Return [X, Y] of the center of cell containing provided text 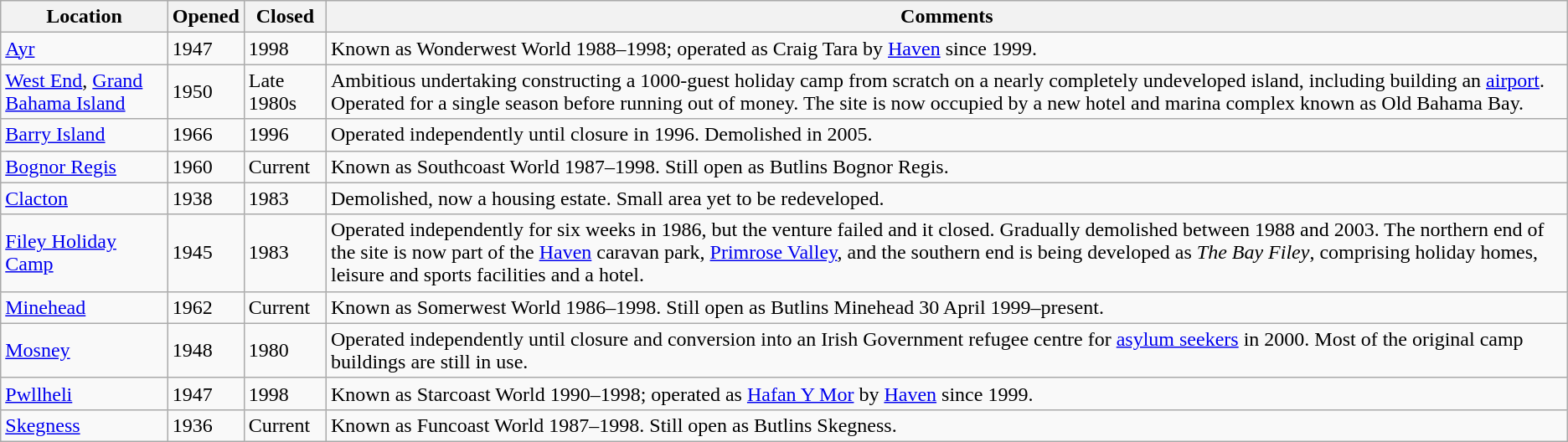
Skegness [84, 425]
Comments [947, 17]
1936 [206, 425]
Clacton [84, 198]
Filey Holiday Camp [84, 253]
Bognor Regis [84, 167]
Known as Southcoast World 1987–1998. Still open as Butlins Bognor Regis. [947, 167]
Pwllheli [84, 393]
1966 [206, 135]
1980 [285, 350]
Late 1980s [285, 92]
Location [84, 17]
Known as Funcoast World 1987–1998. Still open as Butlins Skegness. [947, 425]
1938 [206, 198]
Minehead [84, 307]
Known as Starcoast World 1990–1998; operated as Hafan Y Mor by Haven since 1999. [947, 393]
Opened [206, 17]
Ayr [84, 49]
Mosney [84, 350]
West End, Grand Bahama Island [84, 92]
1996 [285, 135]
1950 [206, 92]
1960 [206, 167]
Closed [285, 17]
1962 [206, 307]
1948 [206, 350]
Known as Somerwest World 1986–1998. Still open as Butlins Minehead 30 April 1999–present. [947, 307]
Known as Wonderwest World 1988–1998; operated as Craig Tara by Haven since 1999. [947, 49]
Demolished, now a housing estate. Small area yet to be redeveloped. [947, 198]
1945 [206, 253]
Barry Island [84, 135]
Operated independently until closure in 1996. Demolished in 2005. [947, 135]
